Output the (x, y) coordinate of the center of the cell containing the given text.  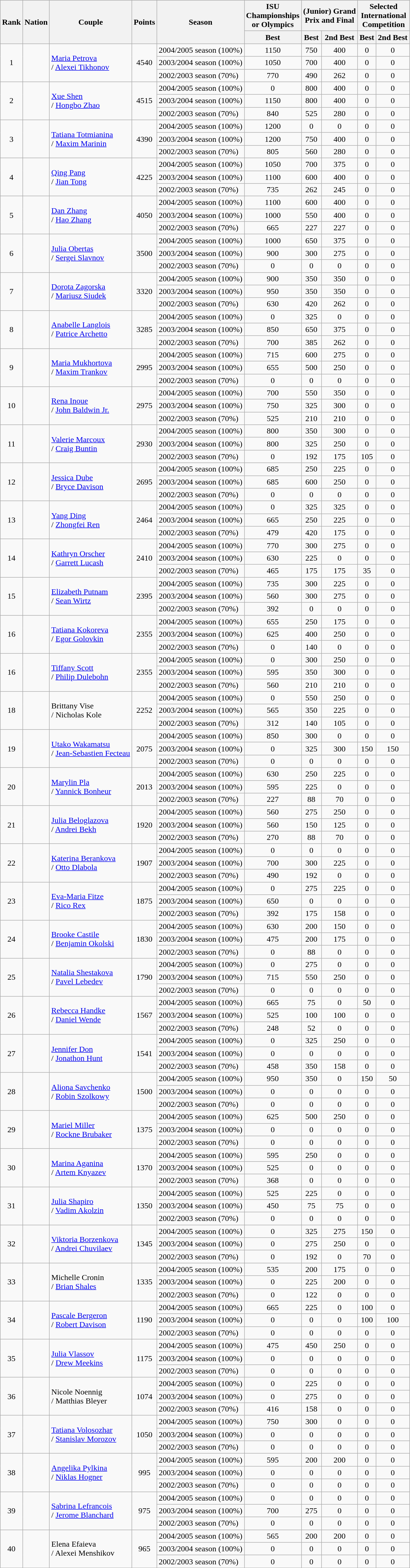
416 (273, 1409)
Jennifer Don / Jonathon Hunt (91, 1053)
39 (11, 1511)
4515 (144, 101)
Couple (91, 22)
37 (11, 1435)
1345 (144, 1244)
Nation (36, 22)
312 (273, 723)
20 (11, 787)
Valerie Marcoux / Craig Buntin (91, 444)
2464 (144, 520)
Brittany Vise / Nicholas Kole (91, 710)
Tatiana Kokoreva / Egor Golovkin (91, 634)
Marylin Pla / Yannick Bonheur (91, 787)
1567 (144, 1015)
Anabelle Langlois / Patrice Archetto (91, 329)
125 (340, 825)
Eva-Maria Fitze / Rico Rex (91, 901)
28 (11, 1091)
22 (11, 863)
975 (144, 1511)
2695 (144, 482)
458 (273, 1066)
Mariel Miller / Rockne Brubaker (91, 1130)
Jessica Dube / Bryce Davison (91, 482)
23 (11, 901)
3 (11, 139)
1875 (144, 901)
10 (11, 406)
Maria Mukhortova / Maxim Trankov (91, 367)
1335 (144, 1282)
Season (200, 22)
1 (11, 63)
12 (11, 482)
7 (11, 291)
385 (311, 342)
1375 (144, 1130)
2930 (144, 444)
Katerina Berankova / Otto Dlabola (91, 863)
15 (11, 596)
1790 (144, 977)
4540 (144, 63)
368 (273, 1180)
Xue Shen / Hongbo Zhao (91, 101)
3285 (144, 329)
2075 (144, 748)
Rena Inoue / John Baldwin Jr. (91, 406)
Marina Aganina / Artem Knyazev (91, 1168)
21 (11, 825)
Kathryn Orscher / Garrett Lucash (91, 558)
26 (11, 1015)
38 (11, 1473)
Michelle Cronin / Brian Shales (91, 1282)
Rebecca Handke / Daniel Wende (91, 1015)
Julia Vlassov / Drew Meekins (91, 1358)
3320 (144, 291)
9 (11, 367)
3500 (144, 253)
2252 (144, 710)
Sabrina Lefrancois / Jerome Blanchard (91, 1511)
122 (311, 1295)
(Junior) Grand Prix and Final (330, 16)
32 (11, 1244)
535 (273, 1269)
805 (273, 151)
840 (273, 113)
1907 (144, 863)
Julia Shapiro / Vadim Akolzin (91, 1206)
Natalia Shestakova / Pavel Lebedev (91, 977)
2975 (144, 406)
27 (11, 1053)
4050 (144, 215)
5 (11, 215)
ISU Championships or Olympics (273, 16)
1920 (144, 825)
Maria Petrova / Alexei Tikhonov (91, 63)
29 (11, 1130)
14 (11, 558)
Brooke Castile / Benjamin Okolski (91, 939)
8 (11, 329)
Julia Beloglazova / Andrei Bekh (91, 825)
4225 (144, 177)
Tatiana Totmianina / Maxim Marinin (91, 139)
Nicole Noennig / Matthias Bleyer (91, 1396)
36 (11, 1396)
52 (311, 1028)
1830 (144, 939)
30 (11, 1168)
1190 (144, 1320)
24 (11, 939)
2410 (144, 558)
Elena Efaieva / Alexei Menshikov (91, 1549)
6 (11, 253)
Pascale Bergeron / Robert Davison (91, 1320)
2013 (144, 787)
Angelika Pylkina / Niklas Hogner (91, 1473)
1350 (144, 1206)
2995 (144, 367)
1500 (144, 1091)
34 (11, 1320)
248 (273, 1028)
13 (11, 520)
1074 (144, 1396)
19 (11, 748)
1370 (144, 1168)
245 (340, 190)
465 (273, 571)
Utako Wakamatsu / Jean-Sebastien Fecteau (91, 748)
33 (11, 1282)
Dan Zhang / Hao Zhang (91, 215)
40 (11, 1549)
11 (11, 444)
1541 (144, 1053)
Julia Obertas / Sergei Slavnov (91, 253)
25 (11, 977)
31 (11, 1206)
Aliona Savchenko / Robin Szolkowy (91, 1091)
2 (11, 101)
Dorota Zagorska / Mariusz Siudek (91, 291)
Elizabeth Putnam / Sean Wirtz (91, 596)
4 (11, 177)
Tatiana Volosozhar / Stanislav Morozov (91, 1435)
2395 (144, 596)
18 (11, 710)
Qing Pang / Jian Tong (91, 177)
1175 (144, 1358)
Rank (11, 22)
Tiffany Scott / Philip Dulebohn (91, 672)
4390 (144, 139)
965 (144, 1549)
479 (273, 533)
Viktoria Borzenkova / Andrei Chuvilaev (91, 1244)
Selected International Competition (384, 16)
270 (273, 838)
Yang Ding / Zhongfei Ren (91, 520)
Points (144, 22)
995 (144, 1473)
